Detect which cell encompasses the target text, then output its (X, Y) center coordinate. 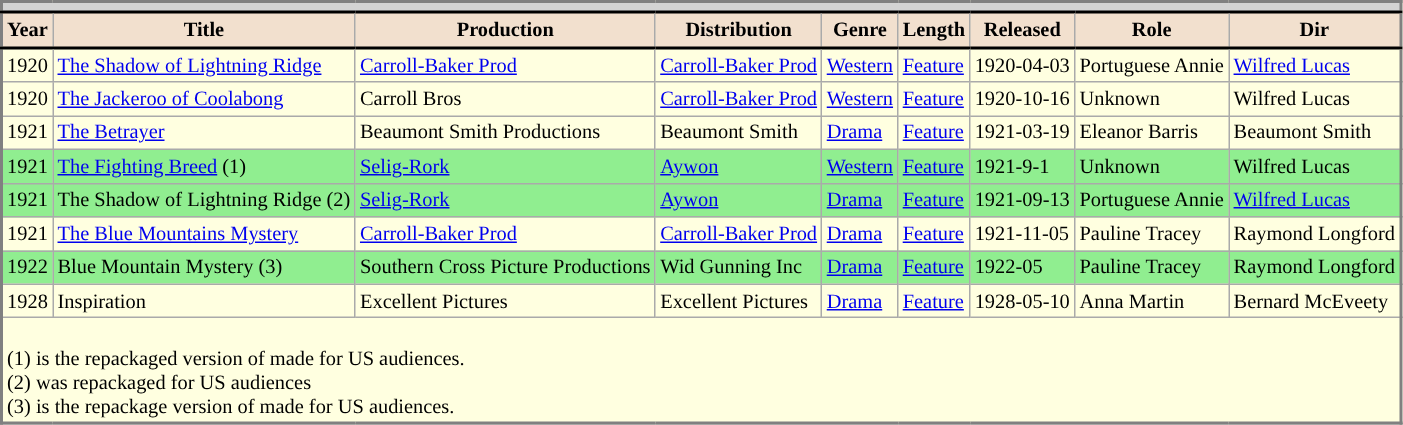
The Betrayer (204, 132)
Released (1022, 30)
Carroll Bros (505, 99)
Beaumont Smith Productions (505, 132)
1922-05 (1022, 267)
Role (1152, 30)
1928-05-10 (1022, 301)
Bernard McEveety (1315, 301)
The Fighting Breed (1) (204, 166)
1920-04-03 (1022, 64)
1921-11-05 (1022, 233)
Anna Martin (1152, 301)
Eleanor Barris (1152, 132)
1920-10-16 (1022, 99)
Genre (860, 30)
The Blue Mountains Mystery (204, 233)
1928 (28, 301)
The Shadow of Lightning Ridge (204, 64)
Production (505, 30)
(1) is the repackaged version of made for US audiences. (2) was repackaged for US audiences (3) is the repackage version of made for US audiences. (702, 370)
1922 (28, 267)
1921-9-1 (1022, 166)
Wid Gunning Inc (738, 267)
Inspiration (204, 301)
The Jackeroo of Coolabong (204, 99)
Title (204, 30)
1921-09-13 (1022, 200)
Distribution (738, 30)
Year (28, 30)
Southern Cross Picture Productions (505, 267)
Blue Mountain Mystery (3) (204, 267)
Dir (1315, 30)
1921-03-19 (1022, 132)
The Shadow of Lightning Ridge (2) (204, 200)
Length (934, 30)
